Scan for the cell matching the given text and deliver its [x, y] coordinate at center. 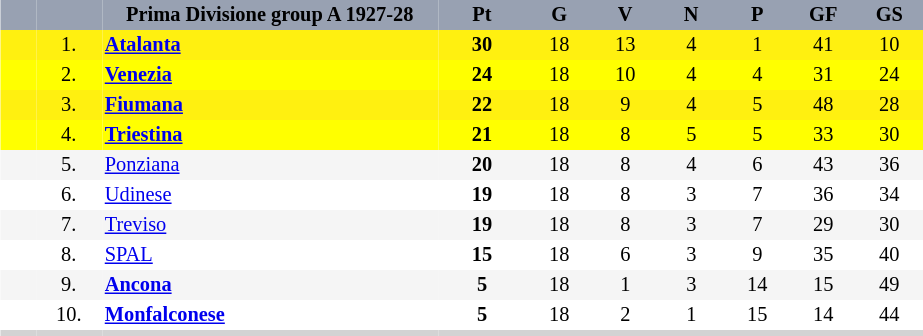
7. [69, 225]
Venezia [270, 75]
34 [889, 195]
Prima Divisione group A 1927-28 [270, 15]
48 [823, 105]
29 [823, 225]
3. [69, 105]
44 [889, 315]
2. [69, 75]
Triestina [270, 135]
SPAL [270, 255]
Ancona [270, 285]
Treviso [270, 225]
40 [889, 255]
N [691, 15]
21 [482, 135]
10. [69, 315]
P [757, 15]
20 [482, 165]
22 [482, 105]
G [559, 15]
Pt [482, 15]
13 [625, 45]
31 [823, 75]
33 [823, 135]
4. [69, 135]
9. [69, 285]
V [625, 15]
Ponziana [270, 165]
Monfalconese [270, 315]
41 [823, 45]
6. [69, 195]
28 [889, 105]
Fiumana [270, 105]
Udinese [270, 195]
35 [823, 255]
49 [889, 285]
43 [823, 165]
8. [69, 255]
GF [823, 15]
Atalanta [270, 45]
5. [69, 165]
2 [625, 315]
GS [889, 15]
1. [69, 45]
